For the text-containing cell, return its midpoint in (X, Y) coordinate format. 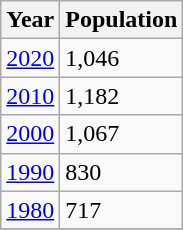
1,046 (122, 58)
Year (30, 20)
1,067 (122, 134)
1,182 (122, 96)
717 (122, 210)
Population (122, 20)
2000 (30, 134)
2010 (30, 96)
830 (122, 172)
1990 (30, 172)
2020 (30, 58)
1980 (30, 210)
